Determine the [X, Y] coordinate at the center of the cell enclosing the given text.  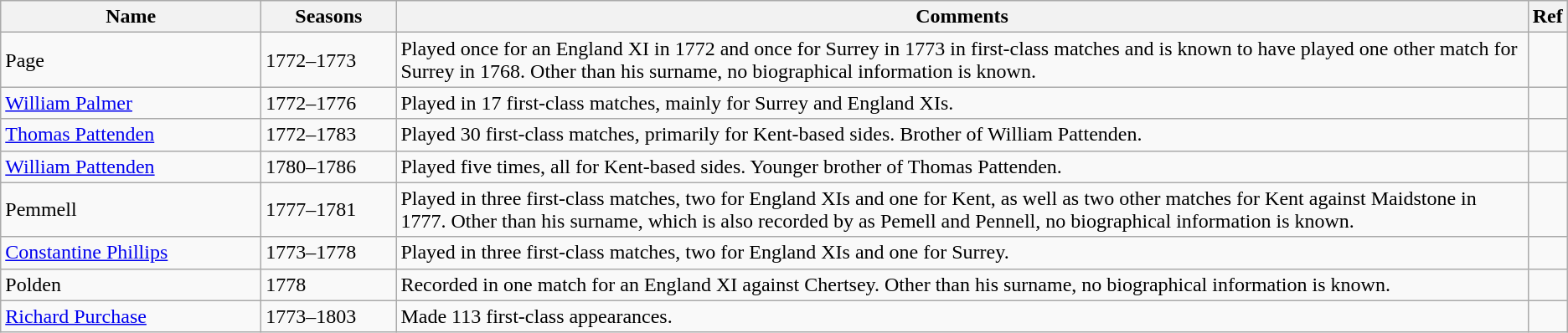
Played five times, all for Kent-based sides. Younger brother of Thomas Pattenden. [962, 166]
1777–1781 [328, 209]
Pemmell [131, 209]
Thomas Pattenden [131, 135]
Recorded in one match for an England XI against Chertsey. Other than his surname, no biographical information is known. [962, 284]
Richard Purchase [131, 316]
1773–1778 [328, 253]
William Palmer [131, 103]
Constantine Phillips [131, 253]
Played 30 first-class matches, primarily for Kent-based sides. Brother of William Pattenden. [962, 135]
Comments [962, 17]
William Pattenden [131, 166]
1772–1773 [328, 60]
1778 [328, 284]
Made 113 first-class appearances. [962, 316]
1772–1776 [328, 103]
1780–1786 [328, 166]
1772–1783 [328, 135]
Page [131, 60]
1773–1803 [328, 316]
Played in three first-class matches, two for England XIs and one for Surrey. [962, 253]
Polden [131, 284]
Played in 17 first-class matches, mainly for Surrey and England XIs. [962, 103]
Ref [1548, 17]
Seasons [328, 17]
Name [131, 17]
